Determine the [x, y] coordinate at the center of the cell enclosing the given text.  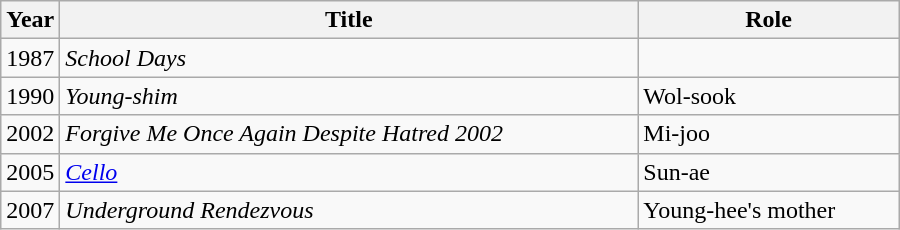
Wol-sook [768, 96]
Cello [349, 172]
2005 [30, 172]
Mi-joo [768, 134]
Role [768, 20]
Forgive Me Once Again Despite Hatred 2002 [349, 134]
School Days [349, 58]
Underground Rendezvous [349, 210]
Sun-ae [768, 172]
2002 [30, 134]
1987 [30, 58]
Young-hee's mother [768, 210]
Title [349, 20]
1990 [30, 96]
2007 [30, 210]
Young-shim [349, 96]
Year [30, 20]
